Output the [X, Y] coordinate of the center of the cell containing the given text.  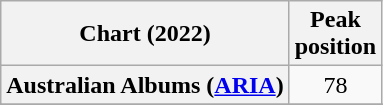
78 [335, 85]
Chart (2022) [145, 34]
Australian Albums (ARIA) [145, 85]
Peakposition [335, 34]
